Find where the given text appears and provide that cell's center as (x, y) coordinate. 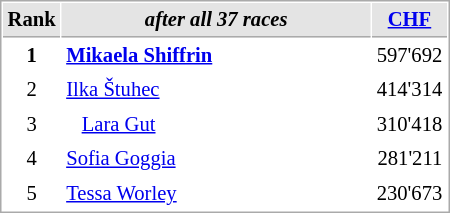
after all 37 races (216, 20)
310'418 (410, 124)
Lara Gut (216, 124)
Sofia Goggia (216, 158)
3 (32, 124)
Rank (32, 20)
230'673 (410, 194)
5 (32, 194)
2 (32, 90)
Tessa Worley (216, 194)
597'692 (410, 56)
CHF (410, 20)
Mikaela Shiffrin (216, 56)
414'314 (410, 90)
Ilka Štuhec (216, 90)
4 (32, 158)
281'211 (410, 158)
1 (32, 56)
